Return (X, Y) of the center of cell containing provided text 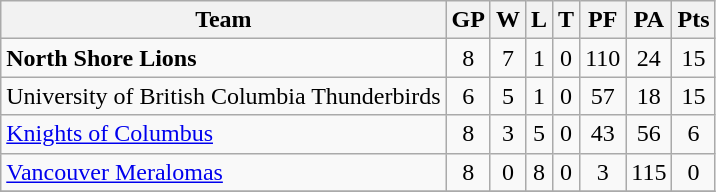
7 (508, 58)
North Shore Lions (224, 58)
Pts (694, 20)
GP (468, 20)
110 (603, 58)
PA (649, 20)
57 (603, 96)
115 (649, 172)
University of British Columbia Thunderbirds (224, 96)
Knights of Columbus (224, 134)
24 (649, 58)
PF (603, 20)
T (566, 20)
56 (649, 134)
Vancouver Meralomas (224, 172)
W (508, 20)
18 (649, 96)
43 (603, 134)
L (538, 20)
Team (224, 20)
